Extract the (X, Y) coordinate from the center of the cell holding the provided text.  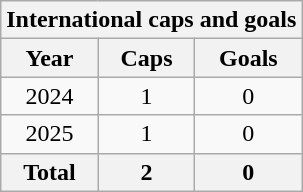
2025 (50, 134)
Caps (146, 58)
2024 (50, 96)
Goals (248, 58)
2 (146, 172)
International caps and goals (152, 20)
Year (50, 58)
Total (50, 172)
